Determine the [x, y] coordinate at the center of the cell enclosing the given text.  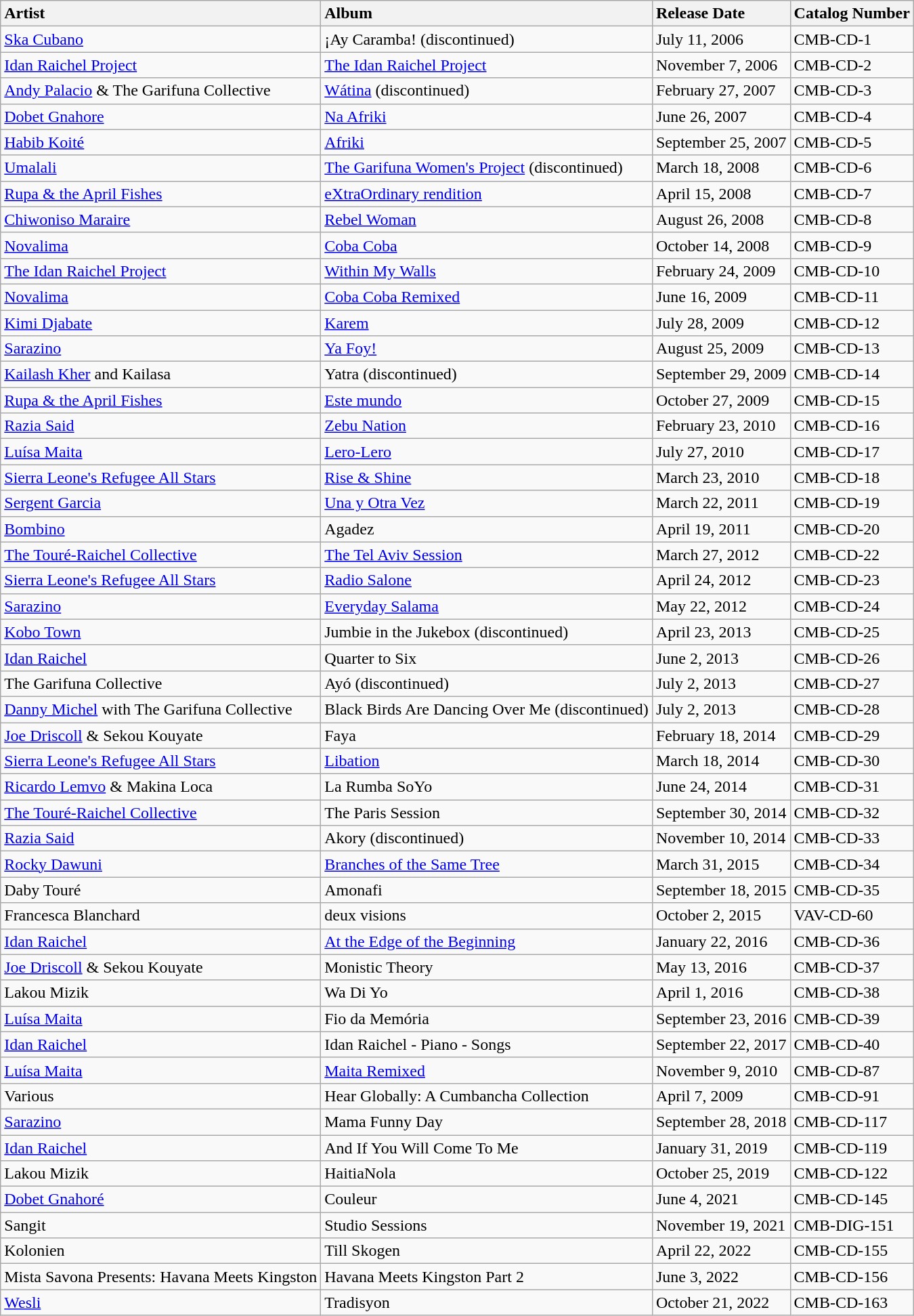
June 26, 2007 [721, 116]
CMB-CD-40 [852, 1044]
September 29, 2009 [721, 375]
CMB-CD-18 [852, 477]
CMB-CD-1 [852, 39]
May 22, 2012 [721, 606]
July 28, 2009 [721, 323]
August 25, 2009 [721, 349]
CMB-CD-13 [852, 349]
Yatra (discontinued) [487, 375]
Idan Raichel Project [161, 65]
Amonafi [487, 890]
June 3, 2022 [721, 1277]
June 4, 2021 [721, 1200]
May 13, 2016 [721, 967]
Mista Savona Presents: Havana Meets Kingston [161, 1277]
Coba Coba [487, 245]
February 23, 2010 [721, 426]
CMB-CD-122 [852, 1174]
Akory (discontinued) [487, 839]
February 24, 2009 [721, 271]
La Rumba SoYo [487, 787]
CMB-CD-9 [852, 245]
Rise & Shine [487, 477]
Havana Meets Kingston Part 2 [487, 1277]
Everyday Salama [487, 606]
CMB-CD-117 [852, 1122]
CMB-CD-155 [852, 1251]
CMB-CD-2 [852, 65]
Couleur [487, 1200]
Dobet Gnahore [161, 116]
Various [161, 1096]
CMB-CD-38 [852, 993]
CMB-CD-32 [852, 813]
Libation [487, 761]
Ayó (discontinued) [487, 683]
CMB-CD-28 [852, 709]
Ya Foy! [487, 349]
CMB-CD-156 [852, 1277]
November 9, 2010 [721, 1070]
Tradisyon [487, 1302]
Andy Palacio & The Garifuna Collective [161, 91]
Fio da Memória [487, 1019]
June 2, 2013 [721, 658]
And If You Will Come To Me [487, 1148]
Francesca Blanchard [161, 916]
CMB-CD-91 [852, 1096]
October 2, 2015 [721, 916]
July 27, 2010 [721, 452]
Mama Funny Day [487, 1122]
October 14, 2008 [721, 245]
April 15, 2008 [721, 194]
CMB-CD-19 [852, 503]
Coba Coba Remixed [487, 297]
CMB-CD-145 [852, 1200]
CMB-CD-35 [852, 890]
CMB-CD-31 [852, 787]
Bombino [161, 529]
CMB-CD-24 [852, 606]
CMB-CD-30 [852, 761]
Kobo Town [161, 632]
October 25, 2019 [721, 1174]
Within My Walls [487, 271]
Sangit [161, 1225]
Daby Touré [161, 890]
Lero-Lero [487, 452]
Una y Otra Vez [487, 503]
April 7, 2009 [721, 1096]
Ska Cubano [161, 39]
VAV-CD-60 [852, 916]
Maita Remixed [487, 1070]
Release Date [721, 14]
Wátina (discontinued) [487, 91]
CMB-CD-87 [852, 1070]
Dobet Gnahoré [161, 1200]
Kimi Djabate [161, 323]
CMB-CD-7 [852, 194]
CMB-CD-39 [852, 1019]
CMB-CD-8 [852, 219]
deux visions [487, 916]
September 25, 2007 [721, 142]
CMB-CD-17 [852, 452]
Wa Di Yo [487, 993]
CMB-CD-22 [852, 555]
October 21, 2022 [721, 1302]
Faya [487, 735]
CMB-CD-37 [852, 967]
Idan Raichel - Piano - Songs [487, 1044]
CMB-CD-4 [852, 116]
September 22, 2017 [721, 1044]
At the Edge of the Beginning [487, 941]
Catalog Number [852, 14]
July 11, 2006 [721, 39]
September 30, 2014 [721, 813]
March 23, 2010 [721, 477]
CMB-CD-119 [852, 1148]
Album [487, 14]
February 27, 2007 [721, 91]
Studio Sessions [487, 1225]
November 19, 2021 [721, 1225]
CMB-CD-10 [852, 271]
Danny Michel with The Garifuna Collective [161, 709]
September 18, 2015 [721, 890]
CMB-CD-6 [852, 168]
eXtraOrdinary rendition [487, 194]
The Garifuna Women's Project (discontinued) [487, 168]
April 22, 2022 [721, 1251]
Kailash Kher and Kailasa [161, 375]
March 27, 2012 [721, 555]
Artist [161, 14]
June 24, 2014 [721, 787]
Black Birds Are Dancing Over Me (discontinued) [487, 709]
Quarter to Six [487, 658]
March 18, 2014 [721, 761]
Zebu Nation [487, 426]
CMB-CD-27 [852, 683]
Jumbie in the Jukebox (discontinued) [487, 632]
CMB-CD-29 [852, 735]
CMB-CD-15 [852, 400]
CMB-CD-23 [852, 580]
CMB-CD-26 [852, 658]
Radio Salone [487, 580]
November 7, 2006 [721, 65]
CMB-CD-12 [852, 323]
Rebel Woman [487, 219]
April 23, 2013 [721, 632]
Branches of the Same Tree [487, 864]
Sergent Garcia [161, 503]
CMB-CD-20 [852, 529]
Karem [487, 323]
Habib Koité [161, 142]
Chiwoniso Maraire [161, 219]
February 18, 2014 [721, 735]
August 26, 2008 [721, 219]
Este mundo [487, 400]
Kolonien [161, 1251]
CMB-CD-16 [852, 426]
April 24, 2012 [721, 580]
November 10, 2014 [721, 839]
CMB-CD-25 [852, 632]
March 18, 2008 [721, 168]
Afriki [487, 142]
September 23, 2016 [721, 1019]
¡Ay Caramba! (discontinued) [487, 39]
April 1, 2016 [721, 993]
The Paris Session [487, 813]
CMB-CD-36 [852, 941]
CMB-CD-33 [852, 839]
Wesli [161, 1302]
CMB-CD-163 [852, 1302]
June 16, 2009 [721, 297]
January 22, 2016 [721, 941]
The Garifuna Collective [161, 683]
January 31, 2019 [721, 1148]
Hear Globally: A Cumbancha Collection [487, 1096]
Agadez [487, 529]
CMB-DIG-151 [852, 1225]
Umalali [161, 168]
Monistic Theory [487, 967]
CMB-CD-5 [852, 142]
Till Skogen [487, 1251]
September 28, 2018 [721, 1122]
Rocky Dawuni [161, 864]
The Tel Aviv Session [487, 555]
March 31, 2015 [721, 864]
CMB-CD-34 [852, 864]
October 27, 2009 [721, 400]
HaitiaNola [487, 1174]
March 22, 2011 [721, 503]
CMB-CD-11 [852, 297]
CMB-CD-14 [852, 375]
Na Afriki [487, 116]
April 19, 2011 [721, 529]
Ricardo Lemvo & Makina Loca [161, 787]
CMB-CD-3 [852, 91]
